Extract the [x, y] coordinate from the center of the cell holding the provided text.  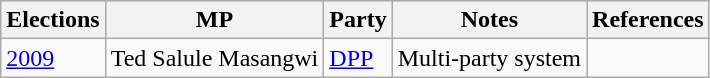
References [648, 20]
MP [214, 20]
DPP [358, 58]
Ted Salule Masangwi [214, 58]
Party [358, 20]
2009 [53, 58]
Elections [53, 20]
Multi-party system [489, 58]
Notes [489, 20]
